For the text-containing cell, return its midpoint in [X, Y] coordinate format. 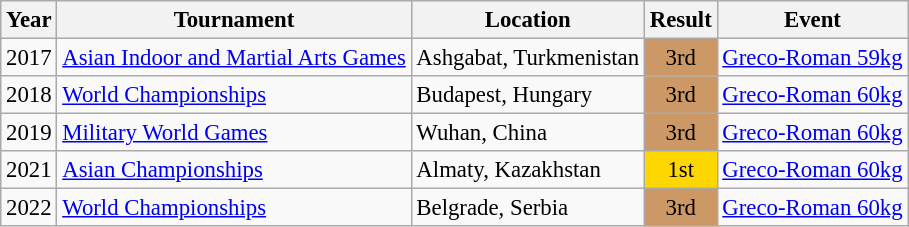
Wuhan, China [528, 133]
2019 [29, 133]
Location [528, 20]
2022 [29, 208]
Almaty, Kazakhstan [528, 170]
Budapest, Hungary [528, 95]
Event [812, 20]
Ashgabat, Turkmenistan [528, 58]
2021 [29, 170]
Asian Indoor and Martial Arts Games [234, 58]
Asian Championships [234, 170]
Military World Games [234, 133]
Result [680, 20]
Year [29, 20]
Belgrade, Serbia [528, 208]
2018 [29, 95]
2017 [29, 58]
1st [680, 170]
Tournament [234, 20]
Greco-Roman 59kg [812, 58]
